Pinpoint the cell where the given text exists, returning its [X, Y] midpoint coordinate. 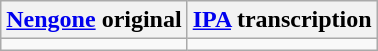
IPA transcription [282, 20]
Nengone original [94, 20]
